Scan for the cell matching the given text and deliver its [x, y] coordinate at center. 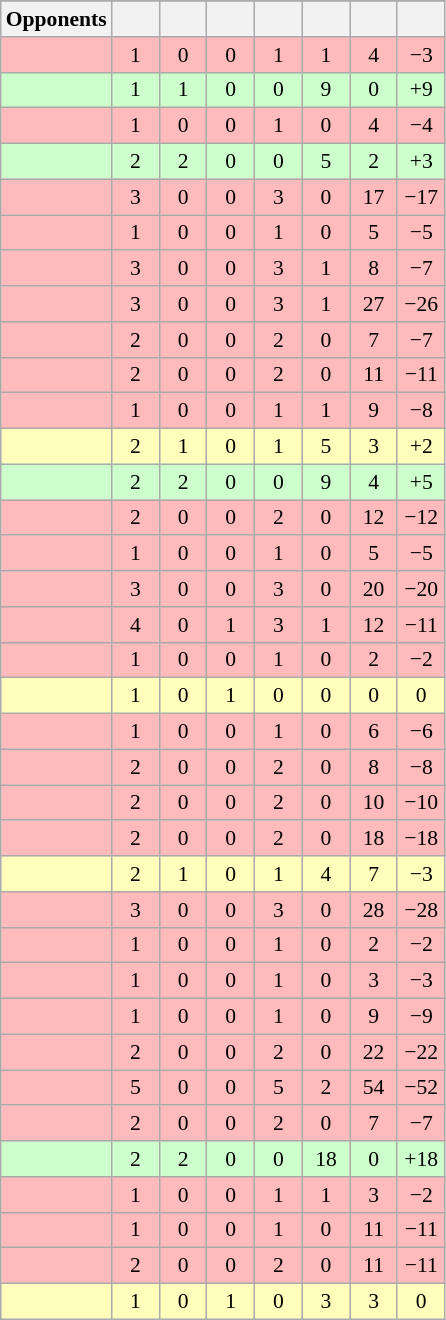
−4 [421, 126]
−28 [421, 910]
−26 [421, 304]
22 [374, 1052]
−9 [421, 1017]
−52 [421, 1088]
10 [374, 803]
−18 [421, 839]
+3 [421, 162]
−10 [421, 803]
−12 [421, 518]
+9 [421, 90]
6 [374, 732]
54 [374, 1088]
−20 [421, 589]
+18 [421, 1159]
28 [374, 910]
+5 [421, 482]
−6 [421, 732]
−22 [421, 1052]
Opponents [56, 19]
−17 [421, 197]
20 [374, 589]
17 [374, 197]
+2 [421, 447]
27 [374, 304]
